From the cell containing the given text, extract its center point as (X, Y) coordinate. 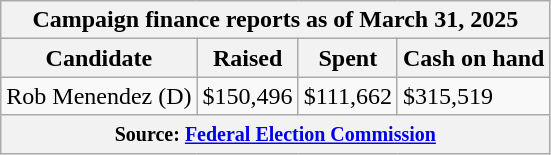
$150,496 (248, 96)
Candidate (99, 58)
$111,662 (348, 96)
Cash on hand (473, 58)
Rob Menendez (D) (99, 96)
Campaign finance reports as of March 31, 2025 (276, 20)
Raised (248, 58)
$315,519 (473, 96)
Source: Federal Election Commission (276, 134)
Spent (348, 58)
